Capture the cell that displays the provided text and extract its (x, y) central coordinate. 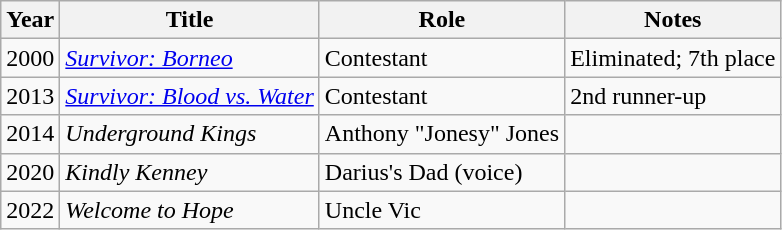
Darius's Dad (voice) (442, 172)
Anthony "Jonesy" Jones (442, 134)
Survivor: Blood vs. Water (190, 96)
Year (30, 20)
Underground Kings (190, 134)
Title (190, 20)
Welcome to Hope (190, 210)
2nd runner-up (673, 96)
Notes (673, 20)
2014 (30, 134)
Survivor: Borneo (190, 58)
2000 (30, 58)
Eliminated; 7th place (673, 58)
2022 (30, 210)
2020 (30, 172)
Uncle Vic (442, 210)
Kindly Kenney (190, 172)
Role (442, 20)
2013 (30, 96)
